Extract the (x, y) coordinate from the center of the cell holding the provided text.  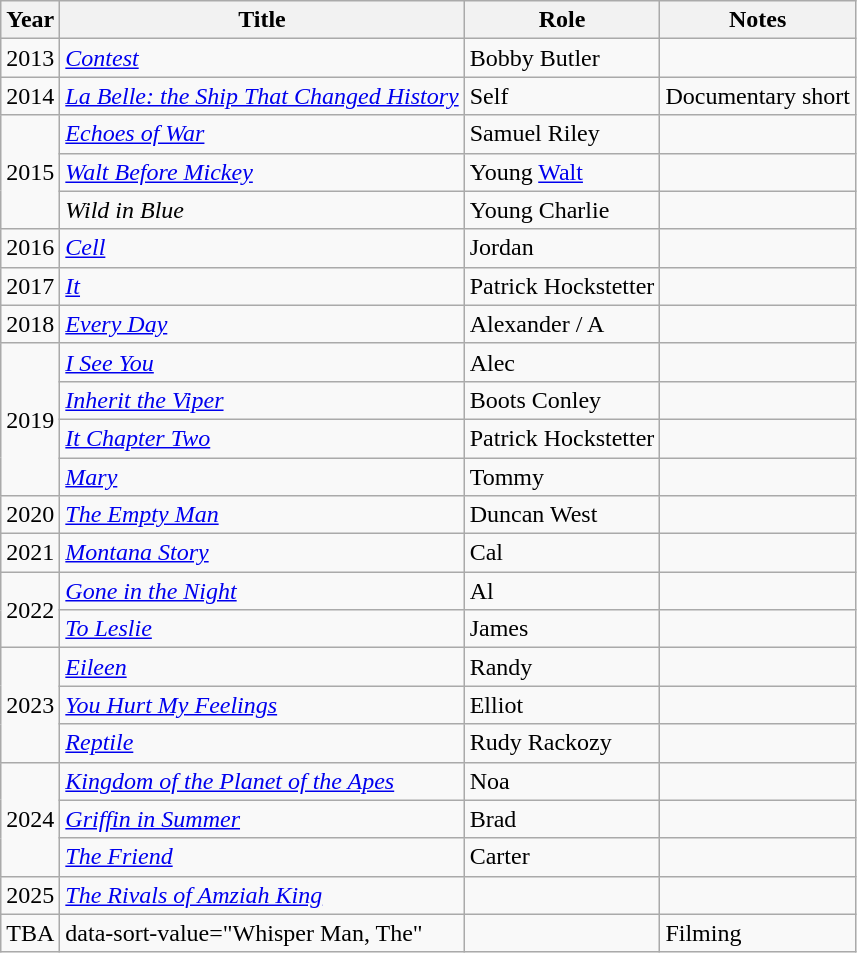
Montana Story (262, 553)
Year (30, 20)
Title (262, 20)
Elliot (562, 705)
Wild in Blue (262, 210)
2019 (30, 419)
Randy (562, 667)
2015 (30, 172)
2018 (30, 324)
2024 (30, 819)
TBA (30, 933)
Noa (562, 781)
Notes (758, 20)
Carter (562, 857)
2013 (30, 58)
Tommy (562, 477)
Jordan (562, 248)
Griffin in Summer (262, 819)
2021 (30, 553)
Cal (562, 553)
Boots Conley (562, 400)
It Chapter Two (262, 438)
Every Day (262, 324)
James (562, 629)
Rudy Rackozy (562, 743)
Alexander / A (562, 324)
Kingdom of the Planet of the Apes (262, 781)
Gone in the Night (262, 591)
Walt Before Mickey (262, 172)
Al (562, 591)
Eileen (262, 667)
The Friend (262, 857)
Brad (562, 819)
You Hurt My Feelings (262, 705)
The Empty Man (262, 515)
Contest (262, 58)
The Rivals of Amziah King (262, 895)
Samuel Riley (562, 134)
Inherit the Viper (262, 400)
2020 (30, 515)
La Belle: the Ship That Changed History (262, 96)
Reptile (262, 743)
Filming (758, 933)
2022 (30, 610)
Echoes of War (262, 134)
Young Charlie (562, 210)
Self (562, 96)
2017 (30, 286)
Documentary short (758, 96)
2016 (30, 248)
To Leslie (262, 629)
Cell (262, 248)
Duncan West (562, 515)
2023 (30, 705)
Role (562, 20)
2025 (30, 895)
It (262, 286)
data-sort-value="Whisper Man, The" (262, 933)
Alec (562, 362)
I See You (262, 362)
2014 (30, 96)
Bobby Butler (562, 58)
Young Walt (562, 172)
Mary (262, 477)
